Extract the [X, Y] coordinate from the center of the cell holding the provided text.  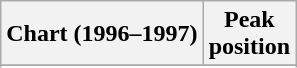
Chart (1996–1997) [102, 34]
Peakposition [249, 34]
